Detect which cell encompasses the target text, then output its [x, y] center coordinate. 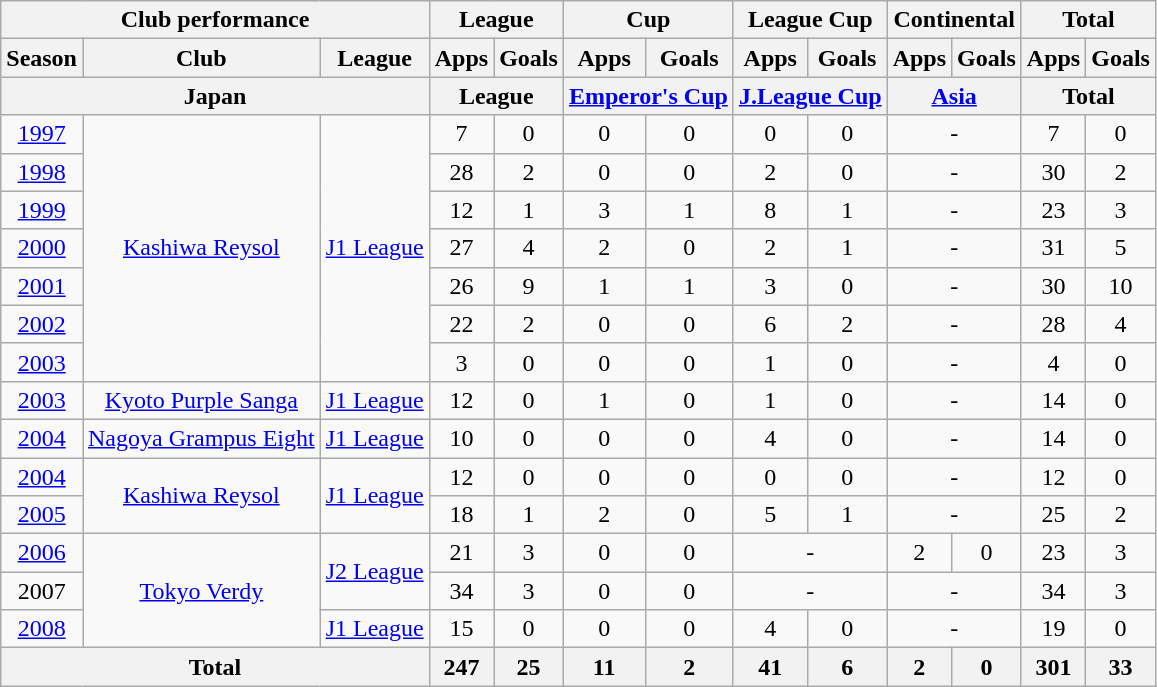
2007 [42, 591]
1998 [42, 172]
Nagoya Grampus Eight [201, 438]
2001 [42, 286]
Club performance [215, 20]
21 [461, 553]
Continental [954, 20]
Kyoto Purple Sanga [201, 400]
J.League Cup [810, 96]
Season [42, 58]
9 [529, 286]
Cup [648, 20]
Emperor's Cup [648, 96]
League Cup [810, 20]
2008 [42, 629]
19 [1053, 629]
8 [770, 210]
22 [461, 324]
2000 [42, 248]
Tokyo Verdy [201, 591]
247 [461, 667]
Japan [215, 96]
301 [1053, 667]
11 [604, 667]
31 [1053, 248]
2002 [42, 324]
15 [461, 629]
Club [201, 58]
1997 [42, 134]
1999 [42, 210]
J2 League [374, 572]
Asia [954, 96]
26 [461, 286]
27 [461, 248]
33 [1121, 667]
2006 [42, 553]
18 [461, 515]
2005 [42, 515]
41 [770, 667]
